From the cell containing the given text, extract its center point as (x, y) coordinate. 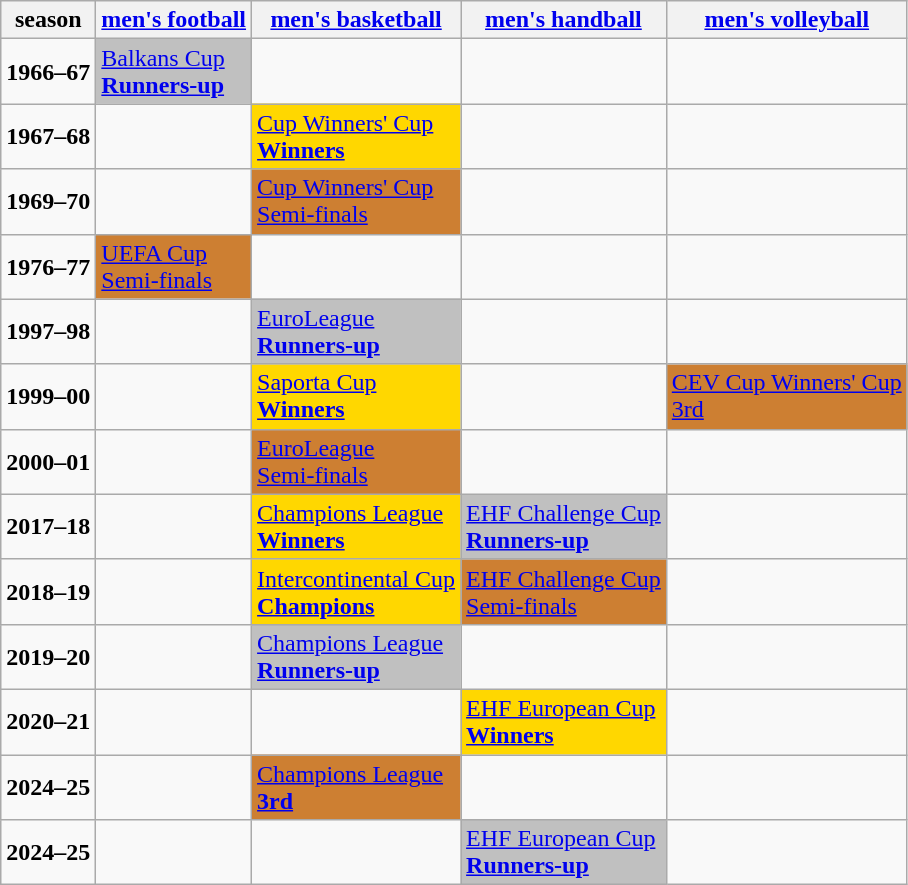
men's volleyball (786, 20)
Champions LeagueRunners-up (356, 656)
season (48, 20)
Cup Winners' CupWinners (356, 136)
2017–18 (48, 526)
EHF Challenge CupSemi-finals (564, 592)
EHF Challenge CupRunners-up (564, 526)
1969–70 (48, 202)
EuroLeagueRunners-up (356, 332)
1966–67 (48, 72)
CEV Cup Winners' Cup3rd (786, 396)
Balkans CupRunners-up (174, 72)
EHF European CupRunners-up (564, 852)
1997–98 (48, 332)
Cup Winners' CupSemi-finals (356, 202)
men's handball (564, 20)
Champions League3rd (356, 786)
1967–68 (48, 136)
2020–21 (48, 722)
men's basketball (356, 20)
men's football (174, 20)
EuroLeagueSemi-finals (356, 462)
EHF European CupWinners (564, 722)
UEFA CupSemi-finals (174, 266)
Intercontinental CupChampions (356, 592)
2019–20 (48, 656)
2018–19 (48, 592)
2000–01 (48, 462)
Saporta CupWinners (356, 396)
Champions LeagueWinners (356, 526)
1976–77 (48, 266)
1999–00 (48, 396)
